Output the [X, Y] coordinate of the center of the cell containing the given text.  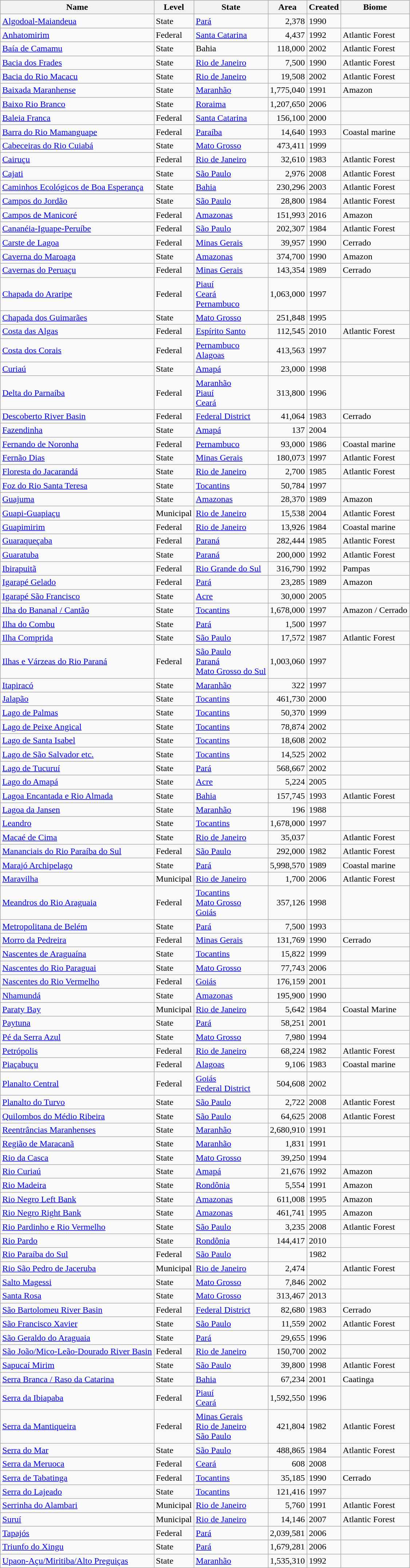
Igarapé São Francisco [77, 596]
14,640 [287, 132]
Serra da Mantiqueira [77, 1427]
Guajuma [77, 499]
Guaratuba [77, 555]
Pé da Serra Azul [77, 1037]
Ibirapuitã [77, 568]
151,993 [287, 215]
Coastal Marine [375, 1009]
2013 [324, 1296]
Morro da Pedreira [77, 940]
150,700 [287, 1351]
Fernão Dias [77, 458]
Paraíba [231, 132]
São João/Mico-Leão-Dourado River Basin [77, 1351]
156,100 [287, 118]
Nascentes do Rio Paraguai [77, 968]
5,554 [287, 1185]
Tapajós [77, 1533]
78,874 [287, 727]
Cabeceiras do Rio Cuiabá [77, 145]
131,769 [287, 940]
19,508 [287, 76]
Costa das Algas [77, 331]
Alagoas [231, 1065]
Nascentes de Araguaína [77, 954]
196 [287, 810]
251,848 [287, 318]
Barra do Rio Mamanguape [77, 132]
313,800 [287, 392]
Ceará [231, 1464]
Caverna do Maroaga [77, 256]
413,563 [287, 350]
473,411 [287, 145]
1,831 [287, 1144]
1,700 [287, 879]
Piaçabuçu [77, 1065]
143,354 [287, 270]
1,535,310 [287, 1561]
421,804 [287, 1427]
1,063,000 [287, 294]
Guapi-Guapiaçu [77, 513]
11,559 [287, 1324]
21,676 [287, 1172]
Lago de Peixe Angical [77, 727]
Fazendinha [77, 430]
4,437 [287, 35]
5,224 [287, 782]
176,159 [287, 982]
202,307 [287, 229]
Cavernas do Peruaçu [77, 270]
Espírito Santo [231, 331]
Roraima [231, 104]
2,722 [287, 1102]
30,000 [287, 596]
1,775,040 [287, 90]
Minas GeraisRio de JaneiroSão Paulo [231, 1427]
São PauloParanáMato Grosso do Sul [231, 661]
Meandros do Rio Araguaia [77, 902]
Triunfo do Xingu [77, 1547]
9,106 [287, 1065]
Mananciais do Rio Paraíba do Sul [77, 851]
Planalto Central [77, 1083]
Pernambuco [231, 444]
Rio Grande do Sul [231, 568]
Delta do Parnaíba [77, 392]
1,207,650 [287, 104]
1,679,281 [287, 1547]
461,741 [287, 1213]
7,846 [287, 1282]
41,064 [287, 416]
121,416 [287, 1492]
2016 [324, 215]
488,865 [287, 1450]
Algodoal-Maiandeua [77, 21]
Cairuçu [77, 159]
39,800 [287, 1365]
Macaé de Cima [77, 837]
2,700 [287, 472]
28,800 [287, 201]
29,655 [287, 1337]
Created [324, 7]
5,642 [287, 1009]
Lago de Palmas [77, 713]
7,980 [287, 1037]
Nascentes do Rio Vermelho [77, 982]
180,073 [287, 458]
195,900 [287, 996]
3,235 [287, 1227]
Pampas [375, 568]
Carste de Lagoa [77, 243]
608 [287, 1464]
1,592,550 [287, 1398]
112,545 [287, 331]
Salto Magessi [77, 1282]
1987 [324, 638]
Rio Negro Left Bank [77, 1199]
Serrinha do Alambari [77, 1505]
Caminhos Ecológicos de Boa Esperança [77, 187]
Sapucaí Mirim [77, 1365]
137 [287, 430]
15,822 [287, 954]
Guapimirim [77, 527]
São Geraldo do Araguaia [77, 1337]
Rio Pardo [77, 1241]
Paraty Bay [77, 1009]
39,957 [287, 243]
Rio Negro Right Bank [77, 1213]
2,976 [287, 173]
568,667 [287, 768]
23,285 [287, 582]
Serra de Tabatinga [77, 1478]
Guaraqueçaba [77, 541]
MaranhãoPiauíCeará [231, 392]
504,608 [287, 1083]
Paytuna [77, 1023]
5,760 [287, 1505]
157,745 [287, 796]
58,251 [287, 1023]
Cananéia-Iguape-Peruíbe [77, 229]
230,296 [287, 187]
611,008 [287, 1199]
Goiás [231, 982]
Leandro [77, 823]
Serra do Lajeado [77, 1492]
Metropolitana de Belém [77, 926]
Ilha Comprida [77, 638]
Itapiracó [77, 685]
Rio Pardinho e Rio Vermelho [77, 1227]
Curiaú [77, 369]
Ilha do Combu [77, 624]
144,417 [287, 1241]
Reentrâncias Maranhenses [77, 1130]
Cajati [77, 173]
Marajó Archipelago [77, 865]
Bacia do Rio Macacu [77, 76]
28,370 [287, 499]
Jalapão [77, 699]
Campos do Jordão [77, 201]
Campos de Manicoré [77, 215]
35,185 [287, 1478]
Maravilha [77, 879]
Biome [375, 7]
GoiásFederal District [231, 1083]
2,039,581 [287, 1533]
292,000 [287, 851]
Caatinga [375, 1379]
1988 [324, 810]
Ilhas e Várzeas do Rio Paraná [77, 661]
461,730 [287, 699]
1,003,060 [287, 661]
93,000 [287, 444]
Amazon / Cerrado [375, 610]
15,538 [287, 513]
Lagoa Encantada e Rio Almada [77, 796]
Quilombos do Médio Ribeira [77, 1116]
23,000 [287, 369]
50,784 [287, 486]
Chapada dos Guimarães [77, 318]
São Bartolomeu River Basin [77, 1310]
Serra Branca / Raso da Catarina [77, 1379]
Lago de São Salvador etc. [77, 754]
Baixo Rio Branco [77, 104]
Serra da Ibiapaba [77, 1398]
Lagoa da Jansen [77, 810]
Area [287, 7]
14,525 [287, 754]
82,680 [287, 1310]
2007 [324, 1519]
Serra da Meruoca [77, 1464]
64,625 [287, 1116]
Santa Rosa [77, 1296]
Fernando de Noronha [77, 444]
São Francisco Xavier [77, 1324]
Ilha do Bananal / Cantão [77, 610]
77,743 [287, 968]
313,467 [287, 1296]
2,680,910 [287, 1130]
Planalto do Turvo [77, 1102]
32,610 [287, 159]
Rio São Pedro de Jaceruba [77, 1268]
Upaon-Açu/Miritiba/Alto Preguiças [77, 1561]
2,474 [287, 1268]
Serra do Mar [77, 1450]
50,370 [287, 713]
Descoberto River Basin [77, 416]
67,234 [287, 1379]
Costa dos Corais [77, 350]
Suruí [77, 1519]
Bacia dos Frades [77, 63]
14,146 [287, 1519]
PiauíCeará [231, 1398]
18,608 [287, 741]
322 [287, 685]
Floresta do Jacarandá [77, 472]
Chapada do Araripe [77, 294]
68,224 [287, 1051]
118,000 [287, 49]
1,500 [287, 624]
316,790 [287, 568]
Petrópolis [77, 1051]
Região de Maracanã [77, 1144]
Foz do Rio Santa Teresa [77, 486]
357,126 [287, 902]
35,037 [287, 837]
2003 [324, 187]
TocantinsMato GrossoGoiás [231, 902]
Nhamundá [77, 996]
Name [77, 7]
17,572 [287, 638]
Level [174, 7]
Lago do Amapá [77, 782]
Lago de Santa Isabel [77, 741]
200,000 [287, 555]
PernambucoAlagoas [231, 350]
Rio Curiaú [77, 1172]
13,926 [287, 527]
1986 [324, 444]
Baixada Maranhense [77, 90]
282,444 [287, 541]
Anhatomirim [77, 35]
Rio Madeira [77, 1185]
Igarapé Gelado [77, 582]
PiauíCearáPernambuco [231, 294]
Rio da Casca [77, 1158]
5,998,570 [287, 865]
Baía de Camamu [77, 49]
39,250 [287, 1158]
2,378 [287, 21]
Baleia Franca [77, 118]
Rio Paraíba do Sul [77, 1254]
Lago de Tucuruí [77, 768]
374,700 [287, 256]
